Locate the cell with the specified text and output its (X, Y) center coordinate. 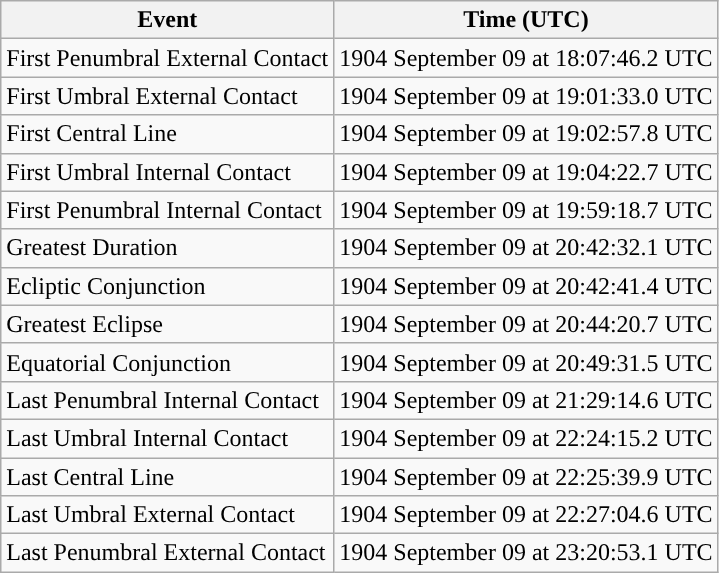
1904 September 09 at 20:49:31.5 UTC (526, 362)
Last Penumbral External Contact (168, 553)
1904 September 09 at 20:42:41.4 UTC (526, 286)
1904 September 09 at 18:07:46.2 UTC (526, 58)
1904 September 09 at 19:01:33.0 UTC (526, 96)
First Umbral External Contact (168, 96)
First Penumbral External Contact (168, 58)
1904 September 09 at 20:44:20.7 UTC (526, 324)
Last Umbral Internal Contact (168, 438)
Last Penumbral Internal Contact (168, 400)
Equatorial Conjunction (168, 362)
1904 September 09 at 21:29:14.6 UTC (526, 400)
Event (168, 20)
1904 September 09 at 23:20:53.1 UTC (526, 553)
Time (UTC) (526, 20)
First Umbral Internal Contact (168, 172)
Greatest Eclipse (168, 324)
1904 September 09 at 19:04:22.7 UTC (526, 172)
1904 September 09 at 22:24:15.2 UTC (526, 438)
Last Umbral External Contact (168, 515)
First Penumbral Internal Contact (168, 210)
1904 September 09 at 19:02:57.8 UTC (526, 134)
1904 September 09 at 22:27:04.6 UTC (526, 515)
Greatest Duration (168, 248)
Last Central Line (168, 477)
First Central Line (168, 134)
1904 September 09 at 20:42:32.1 UTC (526, 248)
1904 September 09 at 19:59:18.7 UTC (526, 210)
Ecliptic Conjunction (168, 286)
1904 September 09 at 22:25:39.9 UTC (526, 477)
